Determine the (X, Y) coordinate at the center of the cell enclosing the given text.  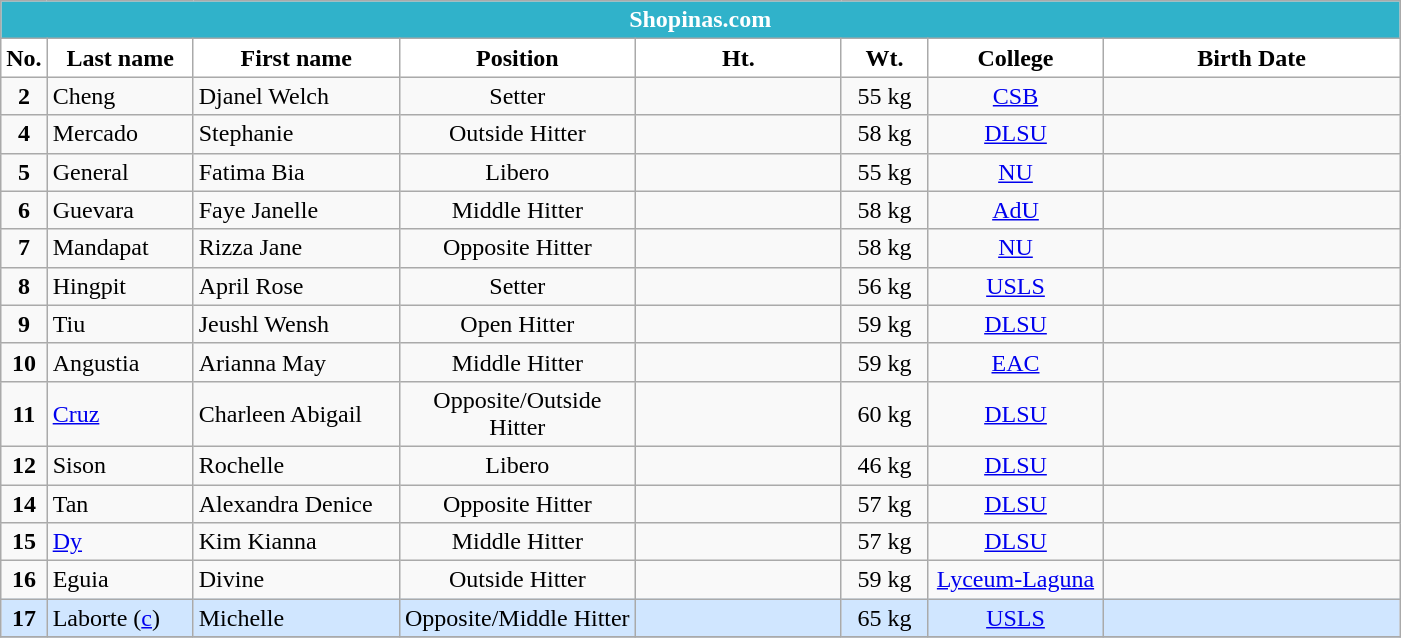
2 (24, 96)
Eguia (120, 580)
Stephanie (296, 134)
First name (296, 58)
Wt. (884, 58)
Jeushl Wensh (296, 324)
Divine (296, 580)
Tan (120, 503)
8 (24, 286)
Faye Janelle (296, 210)
Lyceum-Laguna (1015, 580)
Shopinas.com (700, 20)
5 (24, 172)
9 (24, 324)
Arianna May (296, 362)
Birth Date (1252, 58)
CSB (1015, 96)
Angustia (120, 362)
65 kg (884, 618)
Rochelle (296, 465)
6 (24, 210)
No. (24, 58)
Mandapat (120, 248)
General (120, 172)
4 (24, 134)
60 kg (884, 414)
14 (24, 503)
Cruz (120, 414)
Opposite/Middle Hitter (517, 618)
April Rose (296, 286)
Cheng (120, 96)
AdU (1015, 210)
12 (24, 465)
7 (24, 248)
Last name (120, 58)
Ht. (738, 58)
Kim Kianna (296, 542)
Laborte (c) (120, 618)
17 (24, 618)
10 (24, 362)
56 kg (884, 286)
Djanel Welch (296, 96)
46 kg (884, 465)
16 (24, 580)
Guevara (120, 210)
Position (517, 58)
Hingpit (120, 286)
11 (24, 414)
Michelle (296, 618)
Sison (120, 465)
Alexandra Denice (296, 503)
Tiu (120, 324)
Mercado (120, 134)
College (1015, 58)
Charleen Abigail (296, 414)
Fatima Bia (296, 172)
Open Hitter (517, 324)
EAC (1015, 362)
Opposite/Outside Hitter (517, 414)
Dy (120, 542)
15 (24, 542)
Rizza Jane (296, 248)
